Identify which cell holds the provided text, then report its (X, Y) central coordinate. 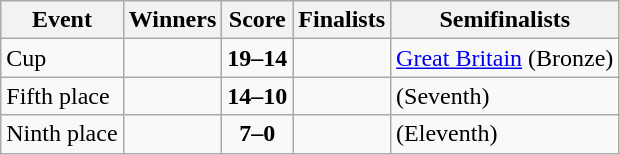
7–0 (258, 134)
19–14 (258, 58)
Winners (172, 20)
Fifth place (62, 96)
Great Britain (Bronze) (505, 58)
Semifinalists (505, 20)
Cup (62, 58)
Finalists (342, 20)
Event (62, 20)
14–10 (258, 96)
Ninth place (62, 134)
Score (258, 20)
(Eleventh) (505, 134)
(Seventh) (505, 96)
